Find where the given text appears and provide that cell's center as [x, y] coordinate. 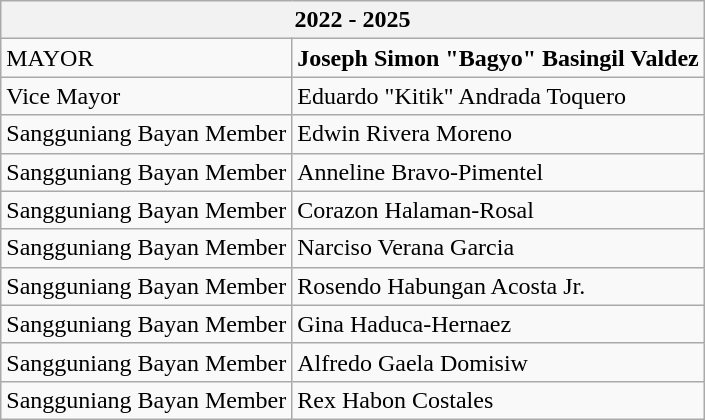
Corazon Halaman-Rosal [498, 210]
Joseph Simon "Bagyo" Basingil Valdez [498, 58]
Gina Haduca-Hernaez [498, 324]
Rosendo Habungan Acosta Jr. [498, 286]
Vice Mayor [146, 96]
Alfredo Gaela Domisiw [498, 362]
MAYOR [146, 58]
Eduardo "Kitik" Andrada Toquero [498, 96]
Anneline Bravo-Pimentel [498, 172]
Narciso Verana Garcia [498, 248]
2022 - 2025 [352, 20]
Rex Habon Costales [498, 400]
Edwin Rivera Moreno [498, 134]
